Identify which cell holds the provided text, then report its (x, y) central coordinate. 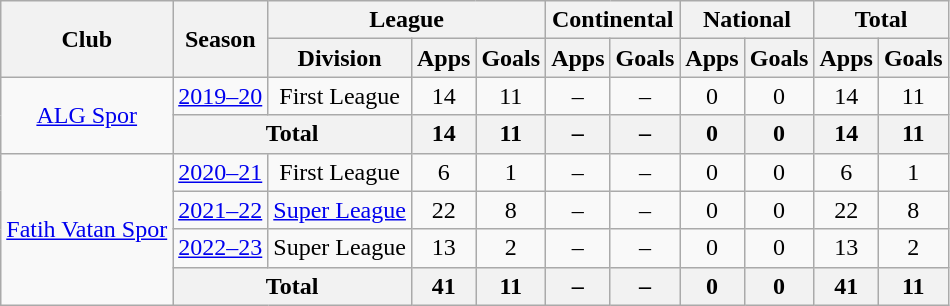
Season (220, 39)
2022–23 (220, 248)
2020–21 (220, 172)
Club (87, 39)
2019–20 (220, 96)
ALG Spor (87, 115)
National (747, 20)
Division (340, 58)
2021–22 (220, 210)
Fatih Vatan Spor (87, 229)
Continental (613, 20)
League (407, 20)
